Return the (X, Y) coordinate for the center point of the cell that contains the specified text.  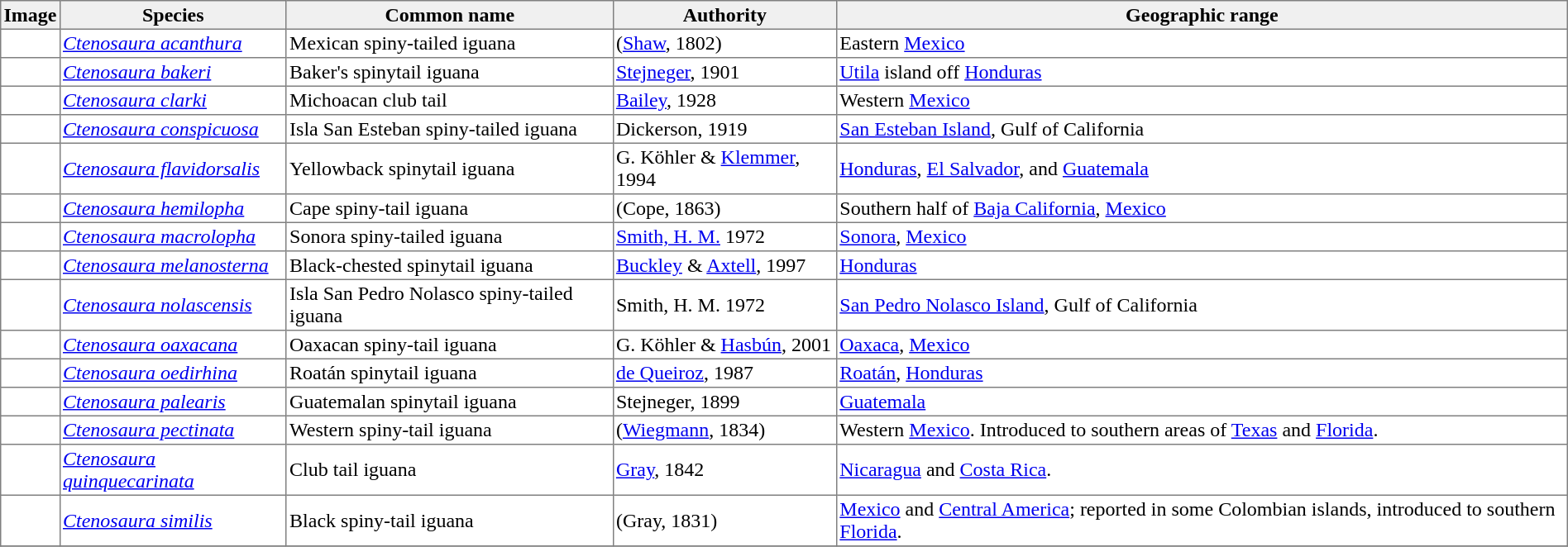
Cape spiny-tail iguana (450, 208)
Eastern Mexico (1202, 43)
Ctenosaura pectinata (173, 430)
Nicaragua and Costa Rica. (1202, 470)
Ctenosaura melanosterna (173, 265)
Sonora, Mexico (1202, 236)
Species (173, 15)
Oaxaca, Mexico (1202, 345)
Utila island off Honduras (1202, 72)
Isla San Esteban spiny-tailed iguana (450, 129)
Roatán spinytail iguana (450, 373)
Mexican spiny-tailed iguana (450, 43)
Guatemala (1202, 402)
Ctenosaura nolascensis (173, 305)
Ctenosaura quinquecarinata (173, 470)
Dickerson, 1919 (724, 129)
Yellowback spinytail iguana (450, 169)
Buckley & Axtell, 1997 (724, 265)
Western spiny-tail iguana (450, 430)
Ctenosaura macrolopha (173, 236)
Michoacan club tail (450, 100)
Southern half of Baja California, Mexico (1202, 208)
Authority (724, 15)
(Wiegmann, 1834) (724, 430)
Image (30, 15)
San Pedro Nolasco Island, Gulf of California (1202, 305)
Sonora spiny-tailed iguana (450, 236)
San Esteban Island, Gulf of California (1202, 129)
Oaxacan spiny-tail iguana (450, 345)
Geographic range (1202, 15)
Ctenosaura conspicuosa (173, 129)
Honduras (1202, 265)
Ctenosaura oaxacana (173, 345)
Black spiny-tail iguana (450, 521)
Common name (450, 15)
Ctenosaura bakeri (173, 72)
Roatán, Honduras (1202, 373)
(Cope, 1863) (724, 208)
Gray, 1842 (724, 470)
Western Mexico. Introduced to southern areas of Texas and Florida. (1202, 430)
Ctenosaura hemilopha (173, 208)
Ctenosaura acanthura (173, 43)
(Shaw, 1802) (724, 43)
Stejneger, 1901 (724, 72)
Bailey, 1928 (724, 100)
Baker's spinytail iguana (450, 72)
Guatemalan spinytail iguana (450, 402)
Stejneger, 1899 (724, 402)
Ctenosaura flavidorsalis (173, 169)
Ctenosaura oedirhina (173, 373)
Isla San Pedro Nolasco spiny-tailed iguana (450, 305)
Honduras, El Salvador, and Guatemala (1202, 169)
Ctenosaura similis (173, 521)
Western Mexico (1202, 100)
Club tail iguana (450, 470)
Black-chested spinytail iguana (450, 265)
de Queiroz, 1987 (724, 373)
G. Köhler & Klemmer, 1994 (724, 169)
(Gray, 1831) (724, 521)
Ctenosaura palearis (173, 402)
G. Köhler & Hasbún, 2001 (724, 345)
Ctenosaura clarki (173, 100)
Mexico and Central America; reported in some Colombian islands, introduced to southern Florida. (1202, 521)
